Identify which cell holds the provided text, then report its (x, y) central coordinate. 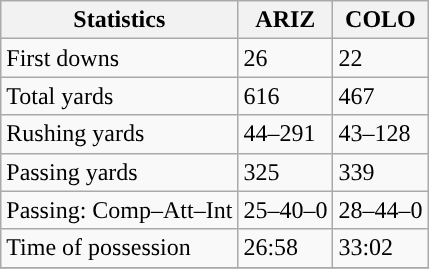
Passing: Comp–Att–Int (120, 210)
325 (286, 172)
43–128 (380, 134)
22 (380, 58)
467 (380, 96)
Statistics (120, 20)
25–40–0 (286, 210)
Rushing yards (120, 134)
COLO (380, 20)
26:58 (286, 248)
616 (286, 96)
28–44–0 (380, 210)
Total yards (120, 96)
339 (380, 172)
Time of possession (120, 248)
Passing yards (120, 172)
26 (286, 58)
44–291 (286, 134)
ARIZ (286, 20)
33:02 (380, 248)
First downs (120, 58)
